Return the [X, Y] coordinate for the center point of the cell that contains the specified text.  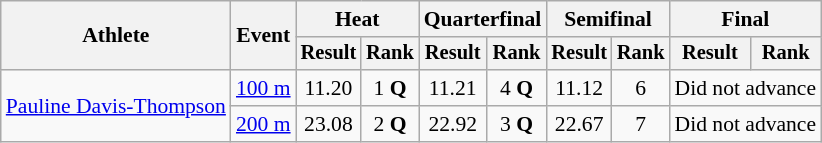
11.12 [579, 88]
7 [641, 124]
Semifinal [608, 19]
22.67 [579, 124]
Heat [358, 19]
Event [264, 36]
Final [746, 19]
Pauline Davis-Thompson [116, 106]
11.20 [329, 88]
6 [641, 88]
100 m [264, 88]
3 Q [517, 124]
Quarterfinal [483, 19]
22.92 [453, 124]
Athlete [116, 36]
1 Q [390, 88]
4 Q [517, 88]
11.21 [453, 88]
23.08 [329, 124]
2 Q [390, 124]
200 m [264, 124]
